Provide the (X, Y) coordinate of the cell's center where the given text is located.  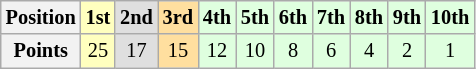
1st (98, 17)
5th (255, 17)
15 (178, 51)
6th (293, 17)
25 (98, 51)
17 (136, 51)
Position (41, 17)
4 (369, 51)
2nd (136, 17)
2 (407, 51)
8 (293, 51)
10th (450, 17)
9th (407, 17)
4th (217, 17)
12 (217, 51)
8th (369, 17)
3rd (178, 17)
6 (331, 51)
10 (255, 51)
7th (331, 17)
Points (41, 51)
1 (450, 51)
